Pinpoint the cell where the given text exists, returning its (X, Y) midpoint coordinate. 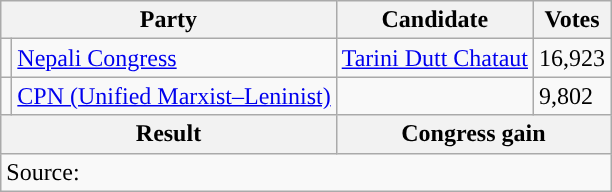
Result (168, 134)
9,802 (572, 96)
Party (168, 20)
16,923 (572, 58)
Votes (572, 20)
Tarini Dutt Chataut (434, 58)
Source: (306, 172)
CPN (Unified Marxist–Leninist) (174, 96)
Nepali Congress (174, 58)
Candidate (434, 20)
Congress gain (473, 134)
